Pinpoint the cell where the given text exists, returning its (x, y) midpoint coordinate. 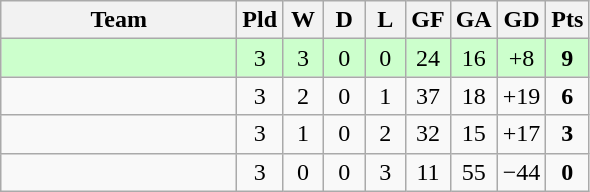
18 (474, 96)
+19 (522, 96)
55 (474, 172)
32 (428, 134)
GD (522, 20)
16 (474, 58)
+8 (522, 58)
Team (119, 20)
GA (474, 20)
D (344, 20)
−44 (522, 172)
+17 (522, 134)
15 (474, 134)
Pld (260, 20)
L (386, 20)
11 (428, 172)
W (304, 20)
9 (568, 58)
Pts (568, 20)
6 (568, 96)
24 (428, 58)
37 (428, 96)
GF (428, 20)
